For the text-containing cell, return its midpoint in (X, Y) coordinate format. 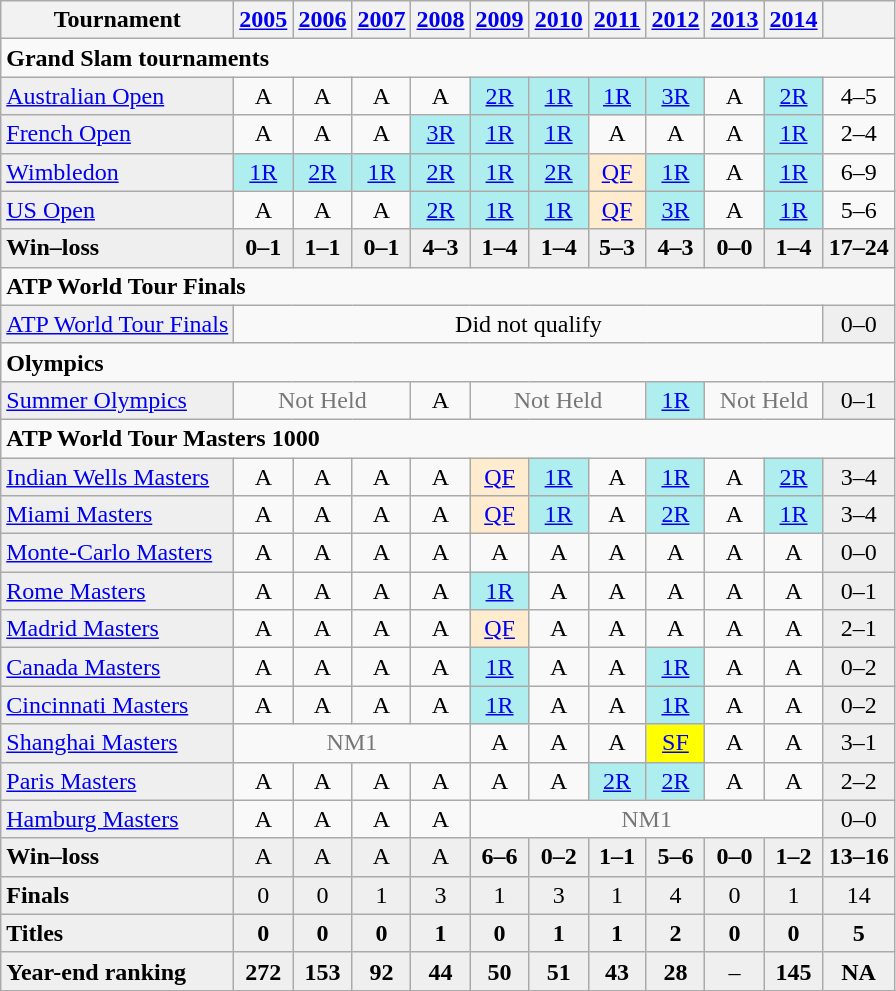
NA (858, 971)
Rome Masters (118, 591)
Grand Slam tournaments (448, 58)
Titles (118, 933)
Australian Open (118, 96)
2012 (676, 20)
153 (322, 971)
SF (676, 743)
2006 (322, 20)
2008 (440, 20)
2013 (734, 20)
Madrid Masters (118, 629)
– (734, 971)
2–4 (858, 134)
2–1 (858, 629)
145 (794, 971)
Olympics (448, 362)
51 (558, 971)
Hamburg Masters (118, 819)
Shanghai Masters (118, 743)
272 (264, 971)
Tournament (118, 20)
Wimbledon (118, 172)
3–1 (858, 743)
French Open (118, 134)
50 (500, 971)
4 (676, 895)
2009 (500, 20)
Year-end ranking (118, 971)
17–24 (858, 248)
Cincinnati Masters (118, 705)
2 (676, 933)
28 (676, 971)
6–9 (858, 172)
Finals (118, 895)
2005 (264, 20)
Monte-Carlo Masters (118, 553)
2010 (558, 20)
Paris Masters (118, 781)
Summer Olympics (118, 400)
ATP World Tour Masters 1000 (448, 438)
2–2 (858, 781)
2011 (617, 20)
13–16 (858, 857)
5–3 (617, 248)
43 (617, 971)
92 (382, 971)
US Open (118, 210)
Did not qualify (528, 324)
6–6 (500, 857)
1–2 (794, 857)
5 (858, 933)
2007 (382, 20)
14 (858, 895)
2014 (794, 20)
Miami Masters (118, 515)
Canada Masters (118, 667)
Indian Wells Masters (118, 477)
4–5 (858, 96)
44 (440, 971)
